Return (x, y) of the center of cell containing provided text 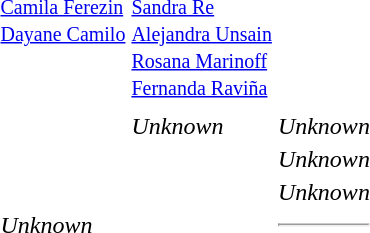
Unknown (202, 126)
